Capture the cell that displays the provided text and extract its [x, y] central coordinate. 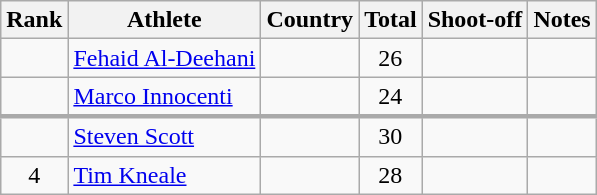
Athlete [164, 20]
30 [391, 136]
Marco Innocenti [164, 97]
Country [310, 20]
Rank [34, 20]
28 [391, 175]
4 [34, 175]
Fehaid Al-Deehani [164, 58]
Shoot-off [475, 20]
Tim Kneale [164, 175]
Notes [562, 20]
26 [391, 58]
Total [391, 20]
24 [391, 97]
Steven Scott [164, 136]
